From the cell containing the given text, extract its center point as (X, Y) coordinate. 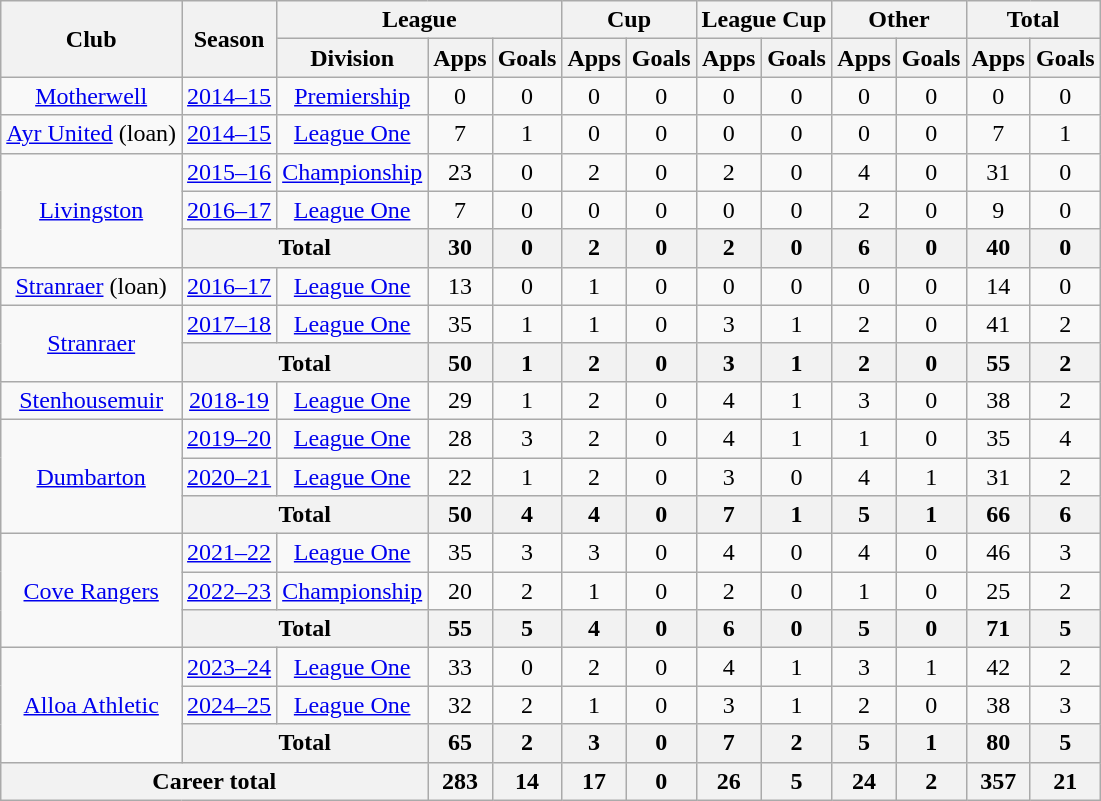
30 (460, 248)
23 (460, 172)
Career total (214, 781)
42 (998, 667)
66 (998, 515)
46 (998, 553)
40 (998, 248)
Ayr United (loan) (92, 134)
Division (352, 58)
13 (460, 286)
2019–20 (230, 438)
Stranraer (loan) (92, 286)
Cup (629, 20)
2020–21 (230, 477)
29 (460, 400)
9 (998, 210)
Cove Rangers (92, 591)
71 (998, 629)
28 (460, 438)
41 (998, 324)
22 (460, 477)
65 (460, 743)
Premiership (352, 96)
Club (92, 39)
Alloa Athletic (92, 705)
2023–24 (230, 667)
Other (899, 20)
2017–18 (230, 324)
26 (728, 781)
20 (460, 591)
32 (460, 705)
80 (998, 743)
2018-19 (230, 400)
33 (460, 667)
Dumbarton (92, 476)
21 (1065, 781)
2024–25 (230, 705)
357 (998, 781)
283 (460, 781)
Stranraer (92, 343)
Season (230, 39)
2021–22 (230, 553)
24 (864, 781)
17 (594, 781)
2015–16 (230, 172)
League (420, 20)
Motherwell (92, 96)
Stenhousemuir (92, 400)
2022–23 (230, 591)
Livingston (92, 210)
League Cup (764, 20)
25 (998, 591)
